Output the (X, Y) coordinate of the center of the cell containing the given text.  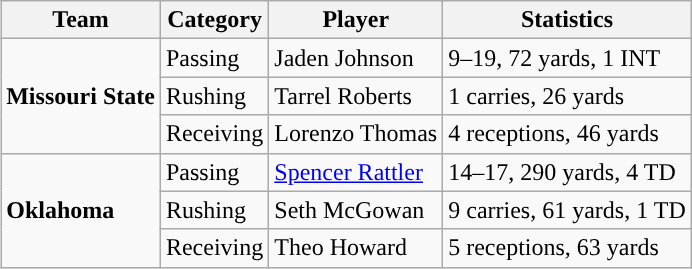
Category (214, 20)
Lorenzo Thomas (356, 134)
14–17, 290 yards, 4 TD (568, 172)
Team (81, 20)
1 carries, 26 yards (568, 96)
Missouri State (81, 96)
Tarrel Roberts (356, 96)
9–19, 72 yards, 1 INT (568, 58)
Spencer Rattler (356, 172)
5 receptions, 63 yards (568, 248)
Statistics (568, 20)
Player (356, 20)
4 receptions, 46 yards (568, 134)
Jaden Johnson (356, 58)
9 carries, 61 yards, 1 TD (568, 210)
Oklahoma (81, 210)
Theo Howard (356, 248)
Seth McGowan (356, 210)
